Return (x, y) of the center of cell containing provided text 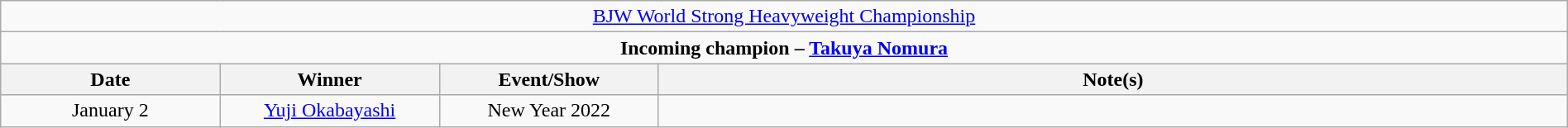
Note(s) (1113, 79)
Winner (329, 79)
New Year 2022 (549, 111)
January 2 (111, 111)
Incoming champion – Takuya Nomura (784, 48)
BJW World Strong Heavyweight Championship (784, 17)
Date (111, 79)
Yuji Okabayashi (329, 111)
Event/Show (549, 79)
